Search for the cell housing the specified text and yield its [x, y] center coordinate. 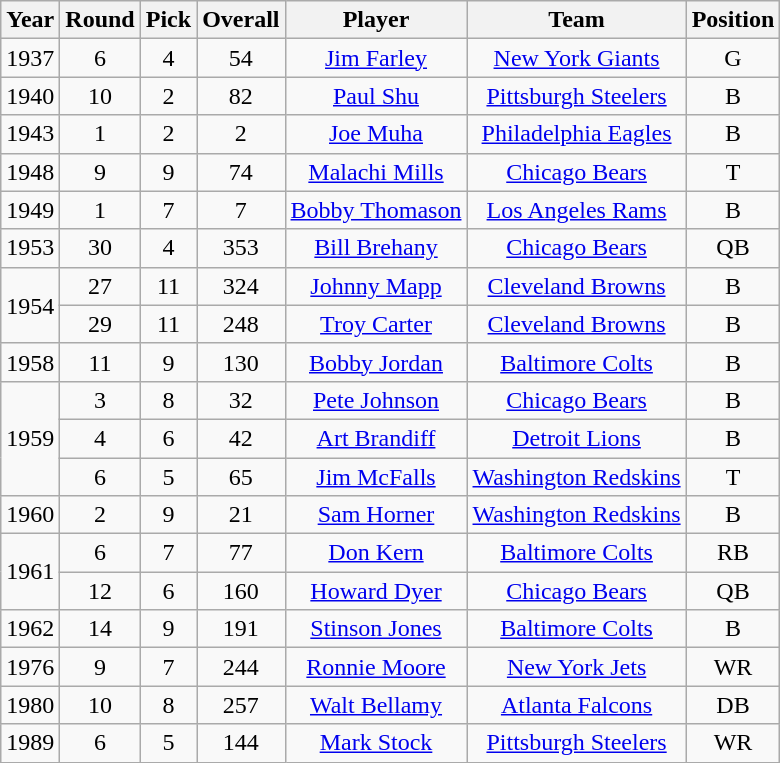
1989 [30, 743]
65 [241, 477]
Pick [168, 20]
Round [100, 20]
1937 [30, 58]
Art Brandiff [376, 438]
1962 [30, 629]
1960 [30, 515]
Overall [241, 20]
32 [241, 400]
Howard Dyer [376, 591]
Bobby Thomason [376, 210]
Detroit Lions [576, 438]
1958 [30, 362]
248 [241, 324]
257 [241, 705]
New York Jets [576, 667]
144 [241, 743]
77 [241, 553]
1953 [30, 248]
353 [241, 248]
82 [241, 96]
Sam Horner [376, 515]
3 [100, 400]
160 [241, 591]
42 [241, 438]
1948 [30, 172]
1949 [30, 210]
Year [30, 20]
21 [241, 515]
Jim Farley [376, 58]
324 [241, 286]
Stinson Jones [376, 629]
130 [241, 362]
30 [100, 248]
Los Angeles Rams [576, 210]
Troy Carter [376, 324]
Pete Johnson [376, 400]
Ronnie Moore [376, 667]
Position [733, 20]
54 [241, 58]
1961 [30, 572]
Philadelphia Eagles [576, 134]
1976 [30, 667]
Joe Muha [376, 134]
Bill Brehany [376, 248]
DB [733, 705]
Atlanta Falcons [576, 705]
29 [100, 324]
244 [241, 667]
Mark Stock [376, 743]
Johnny Mapp [376, 286]
1940 [30, 96]
New York Giants [576, 58]
1943 [30, 134]
74 [241, 172]
191 [241, 629]
G [733, 58]
12 [100, 591]
14 [100, 629]
Team [576, 20]
1980 [30, 705]
Player [376, 20]
1959 [30, 438]
Malachi Mills [376, 172]
Paul Shu [376, 96]
27 [100, 286]
1954 [30, 305]
Walt Bellamy [376, 705]
Don Kern [376, 553]
RB [733, 553]
Bobby Jordan [376, 362]
Jim McFalls [376, 477]
